Identify which cell holds the provided text, then report its (x, y) central coordinate. 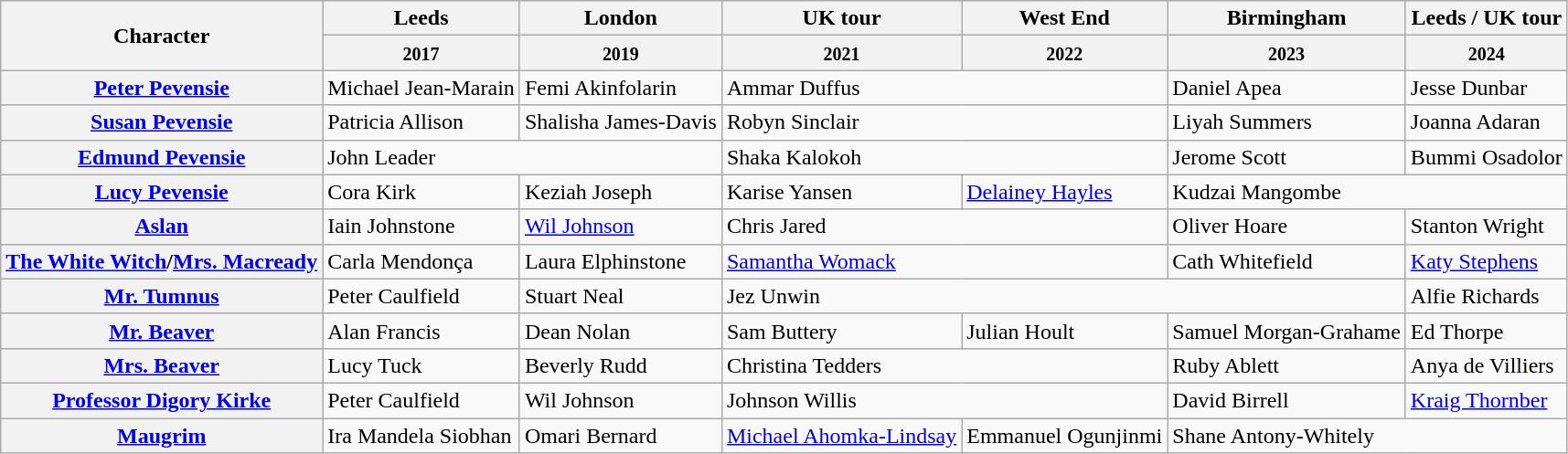
Katy Stephens (1487, 261)
Johnson Willis (944, 400)
Ammar Duffus (944, 88)
John Leader (523, 157)
Anya de Villiers (1487, 365)
Omari Bernard (620, 436)
2023 (1287, 53)
UK tour (841, 18)
Robyn Sinclair (944, 122)
Iain Johnstone (421, 227)
Mrs. Beaver (162, 365)
Joanna Adaran (1487, 122)
2019 (620, 53)
Shalisha James-Davis (620, 122)
2021 (841, 53)
Daniel Apea (1287, 88)
West End (1064, 18)
Stuart Neal (620, 296)
The White Witch/Mrs. Macready (162, 261)
Leeds (421, 18)
Beverly Rudd (620, 365)
Keziah Joseph (620, 192)
Kraig Thornber (1487, 400)
Michael Ahomka-Lindsay (841, 436)
Delainey Hayles (1064, 192)
Edmund Pevensie (162, 157)
Peter Pevensie (162, 88)
Julian Hoult (1064, 331)
Character (162, 36)
Christina Tedders (944, 365)
Kudzai Mangombe (1368, 192)
Sam Buttery (841, 331)
Carla Mendonça (421, 261)
Ed Thorpe (1487, 331)
Michael Jean-Marain (421, 88)
Lucy Pevensie (162, 192)
Karise Yansen (841, 192)
Oliver Hoare (1287, 227)
Ruby Ablett (1287, 365)
Leeds / UK tour (1487, 18)
Patricia Allison (421, 122)
Alfie Richards (1487, 296)
Dean Nolan (620, 331)
Shane Antony-Whitely (1368, 436)
Jez Unwin (1063, 296)
Birmingham (1287, 18)
Femi Akinfolarin (620, 88)
Aslan (162, 227)
Laura Elphinstone (620, 261)
Bummi Osadolor (1487, 157)
Liyah Summers (1287, 122)
2024 (1487, 53)
Cath Whitefield (1287, 261)
Maugrim (162, 436)
Cora Kirk (421, 192)
Jerome Scott (1287, 157)
Chris Jared (944, 227)
Ira Mandela Siobhan (421, 436)
2022 (1064, 53)
Shaka Kalokoh (944, 157)
Mr. Tumnus (162, 296)
Stanton Wright (1487, 227)
Mr. Beaver (162, 331)
Samantha Womack (944, 261)
Samuel Morgan-Grahame (1287, 331)
Emmanuel Ogunjinmi (1064, 436)
Lucy Tuck (421, 365)
Professor Digory Kirke (162, 400)
London (620, 18)
Alan Francis (421, 331)
David Birrell (1287, 400)
Jesse Dunbar (1487, 88)
2017 (421, 53)
Susan Pevensie (162, 122)
